From the cell containing the given text, extract its center point as (X, Y) coordinate. 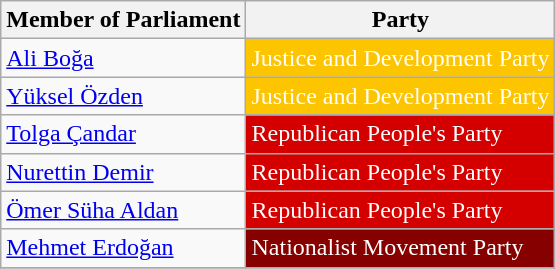
Nationalist Movement Party (400, 248)
Yüksel Özden (124, 96)
Member of Parliament (124, 20)
Nurettin Demir (124, 172)
Party (400, 20)
Ali Boğa (124, 58)
Ömer Süha Aldan (124, 210)
Tolga Çandar (124, 134)
Mehmet Erdoğan (124, 248)
